For the text-containing cell, return its midpoint in (X, Y) coordinate format. 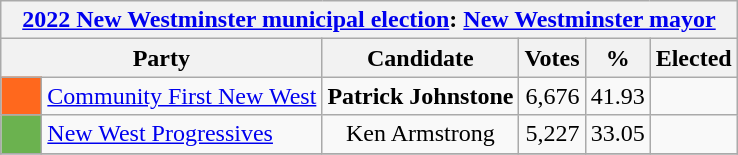
5,227 (552, 134)
New West Progressives (182, 134)
% (618, 58)
Party (162, 58)
2022 New Westminster municipal election: New Westminster mayor (369, 20)
Patrick Johnstone (420, 96)
Community First New West (182, 96)
33.05 (618, 134)
Elected (694, 58)
6,676 (552, 96)
41.93 (618, 96)
Ken Armstrong (420, 134)
Candidate (420, 58)
Votes (552, 58)
